Provide the (x, y) coordinate of the cell's center where the given text is located.  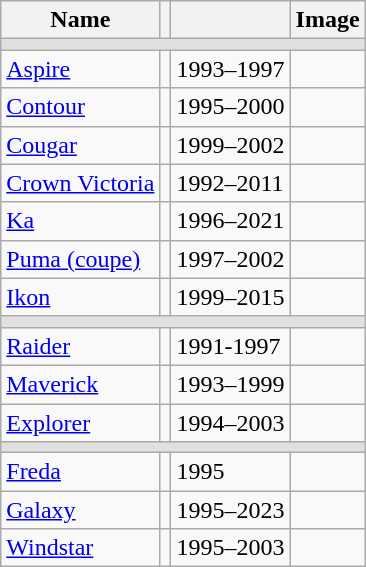
Crown Victoria (80, 183)
1991-1997 (230, 346)
Cougar (80, 145)
Maverick (80, 384)
1995–2000 (230, 107)
Galaxy (80, 510)
1993–1999 (230, 384)
Explorer (80, 423)
Contour (80, 107)
Image (328, 20)
1994–2003 (230, 423)
1995–2023 (230, 510)
Windstar (80, 548)
1997–2002 (230, 259)
Ikon (80, 297)
Aspire (80, 69)
1995–2003 (230, 548)
1999–2015 (230, 297)
1999–2002 (230, 145)
Freda (80, 472)
1993–1997 (230, 69)
1996–2021 (230, 221)
Ka (80, 221)
Raider (80, 346)
Puma (coupe) (80, 259)
Name (80, 20)
1992–2011 (230, 183)
1995 (230, 472)
